Identify which cell holds the provided text, then report its [X, Y] central coordinate. 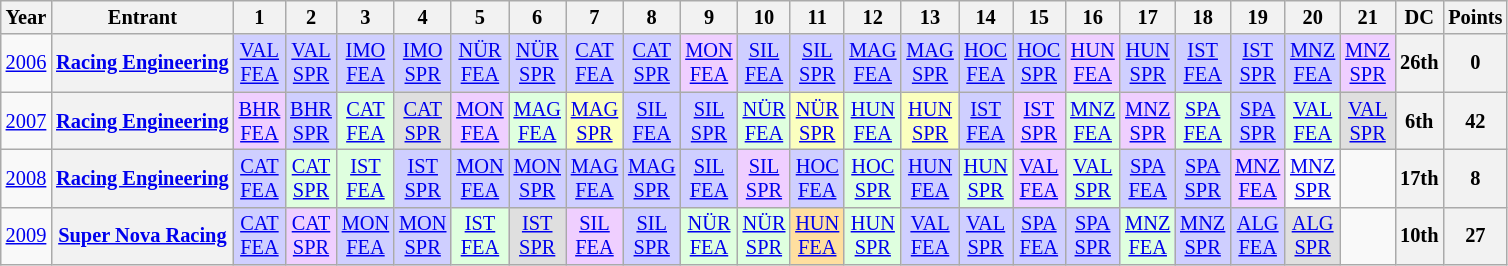
BHRFEA [260, 121]
27 [1475, 236]
Year [26, 17]
2009 [26, 236]
17 [1148, 17]
20 [1312, 17]
7 [594, 17]
10 [764, 17]
19 [1258, 17]
15 [1038, 17]
17th [1419, 178]
ALGFEA [1258, 236]
3 [366, 17]
18 [1202, 17]
Entrant [142, 17]
IMOFEA [366, 63]
2007 [26, 121]
0 [1475, 63]
14 [986, 17]
11 [817, 17]
Points [1475, 17]
ALGSPR [1312, 236]
6 [538, 17]
IMOSPR [422, 63]
4 [422, 17]
2006 [26, 63]
Super Nova Racing [142, 236]
5 [480, 17]
42 [1475, 121]
21 [1368, 17]
13 [930, 17]
2008 [26, 178]
16 [1092, 17]
6th [1419, 121]
BHRSPR [311, 121]
1 [260, 17]
9 [708, 17]
2 [311, 17]
10th [1419, 236]
DC [1419, 17]
12 [872, 17]
26th [1419, 63]
